For the text-containing cell, return its midpoint in (X, Y) coordinate format. 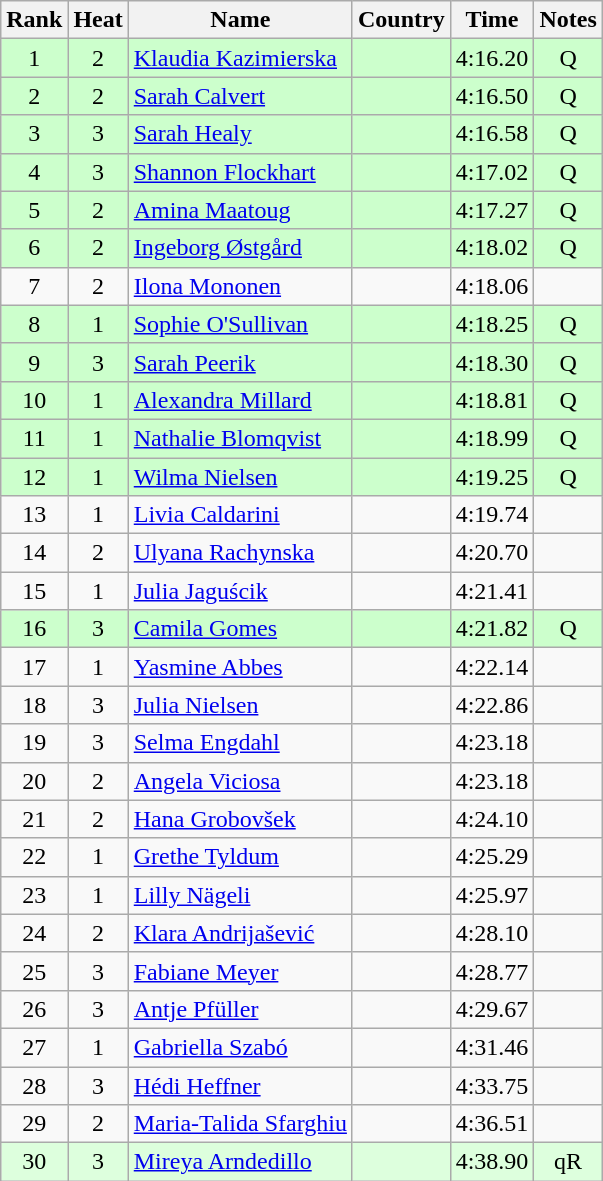
21 (34, 819)
Lilly Nägeli (240, 895)
23 (34, 895)
4:19.74 (492, 515)
qR (568, 1162)
Time (492, 20)
6 (34, 248)
Ingeborg Østgård (240, 248)
4:18.25 (492, 324)
22 (34, 857)
4:22.14 (492, 667)
Selma Engdahl (240, 743)
Fabiane Meyer (240, 971)
Wilma Nielsen (240, 477)
4:20.70 (492, 553)
Grethe Tyldum (240, 857)
28 (34, 1085)
Sarah Peerik (240, 362)
Sophie O'Sullivan (240, 324)
14 (34, 553)
5 (34, 210)
27 (34, 1047)
4:31.46 (492, 1047)
13 (34, 515)
4:16.50 (492, 96)
4:18.81 (492, 400)
Ilona Mononen (240, 286)
Maria-Talida Sfarghiu (240, 1124)
Hana Grobovšek (240, 819)
4:18.99 (492, 438)
Sarah Healy (240, 134)
4:22.86 (492, 705)
16 (34, 629)
20 (34, 781)
9 (34, 362)
4:29.67 (492, 1009)
4 (34, 172)
19 (34, 743)
4:38.90 (492, 1162)
4:18.02 (492, 248)
10 (34, 400)
Livia Caldarini (240, 515)
4:18.30 (492, 362)
Notes (568, 20)
25 (34, 971)
7 (34, 286)
4:24.10 (492, 819)
4:36.51 (492, 1124)
4:28.77 (492, 971)
4:25.97 (492, 895)
Sarah Calvert (240, 96)
Name (240, 20)
12 (34, 477)
Amina Maatoug (240, 210)
4:17.02 (492, 172)
8 (34, 324)
Heat (98, 20)
17 (34, 667)
4:16.58 (492, 134)
Klaudia Kazimierska (240, 58)
4:21.82 (492, 629)
15 (34, 591)
Julia Jaguścik (240, 591)
4:19.25 (492, 477)
Country (401, 20)
18 (34, 705)
30 (34, 1162)
Camila Gomes (240, 629)
4:17.27 (492, 210)
Alexandra Millard (240, 400)
Gabriella Szabó (240, 1047)
Julia Nielsen (240, 705)
26 (34, 1009)
4:25.29 (492, 857)
11 (34, 438)
4:28.10 (492, 933)
4:16.20 (492, 58)
Ulyana Rachynska (240, 553)
Mireya Arndedillo (240, 1162)
Yasmine Abbes (240, 667)
4:18.06 (492, 286)
Antje Pfüller (240, 1009)
Klara Andrijašević (240, 933)
Hédi Heffner (240, 1085)
4:21.41 (492, 591)
4:33.75 (492, 1085)
Shannon Flockhart (240, 172)
24 (34, 933)
Rank (34, 20)
Angela Viciosa (240, 781)
29 (34, 1124)
Nathalie Blomqvist (240, 438)
